From the cell containing the given text, extract its center point as (X, Y) coordinate. 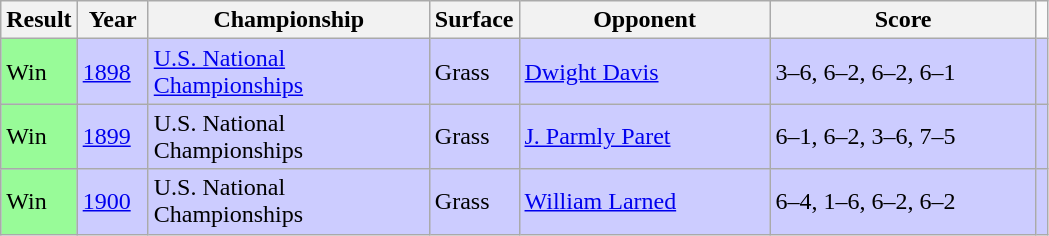
William Larned (644, 202)
1900 (112, 202)
3–6, 6–2, 6–2, 6–1 (903, 72)
6–1, 6–2, 3–6, 7–5 (903, 136)
J. Parmly Paret (644, 136)
Opponent (644, 20)
Year (112, 20)
Score (903, 20)
Dwight Davis (644, 72)
1898 (112, 72)
Surface (474, 20)
1899 (112, 136)
Championship (288, 20)
6–4, 1–6, 6–2, 6–2 (903, 202)
Result (39, 20)
